Scan for the cell matching the given text and deliver its [x, y] coordinate at center. 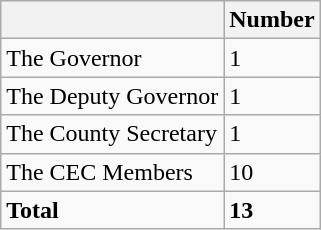
Total [112, 210]
13 [272, 210]
Number [272, 20]
The Governor [112, 58]
The County Secretary [112, 134]
The Deputy Governor [112, 96]
10 [272, 172]
The CEC Members [112, 172]
